Scan for the cell matching the given text and deliver its (X, Y) coordinate at center. 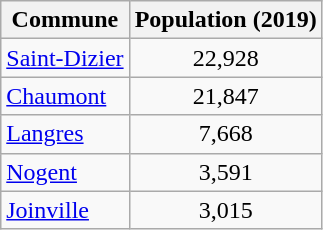
Commune (65, 20)
Joinville (65, 210)
21,847 (226, 96)
Langres (65, 134)
Chaumont (65, 96)
3,591 (226, 172)
7,668 (226, 134)
Population (2019) (226, 20)
Saint-Dizier (65, 58)
22,928 (226, 58)
Nogent (65, 172)
3,015 (226, 210)
